Extract the (X, Y) coordinate from the center of the cell holding the provided text.  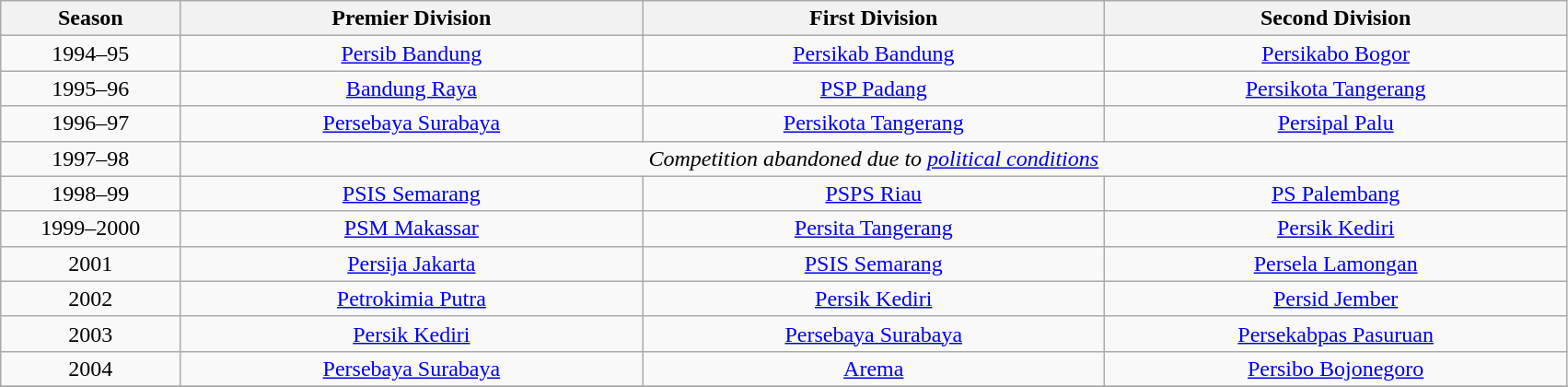
Second Division (1336, 18)
PSPS Riau (874, 193)
1998–99 (90, 193)
Persibo Bojonegoro (1336, 369)
1999–2000 (90, 229)
Petrokimia Putra (412, 299)
2003 (90, 334)
PS Palembang (1336, 193)
Premier Division (412, 18)
2002 (90, 299)
Persela Lamongan (1336, 264)
Persipal Palu (1336, 123)
Persikabo Bogor (1336, 53)
Competition abandoned due to political conditions (874, 158)
Season (90, 18)
1995–96 (90, 88)
1994–95 (90, 53)
2004 (90, 369)
Persid Jember (1336, 299)
PSP Padang (874, 88)
Persikab Bandung (874, 53)
Bandung Raya (412, 88)
First Division (874, 18)
1996–97 (90, 123)
Persekabpas Pasuruan (1336, 334)
Persib Bandung (412, 53)
Persija Jakarta (412, 264)
Persita Tangerang (874, 229)
Arema (874, 369)
PSM Makassar (412, 229)
1997–98 (90, 158)
2001 (90, 264)
